Return the (x, y) coordinate for the center point of the cell that contains the specified text.  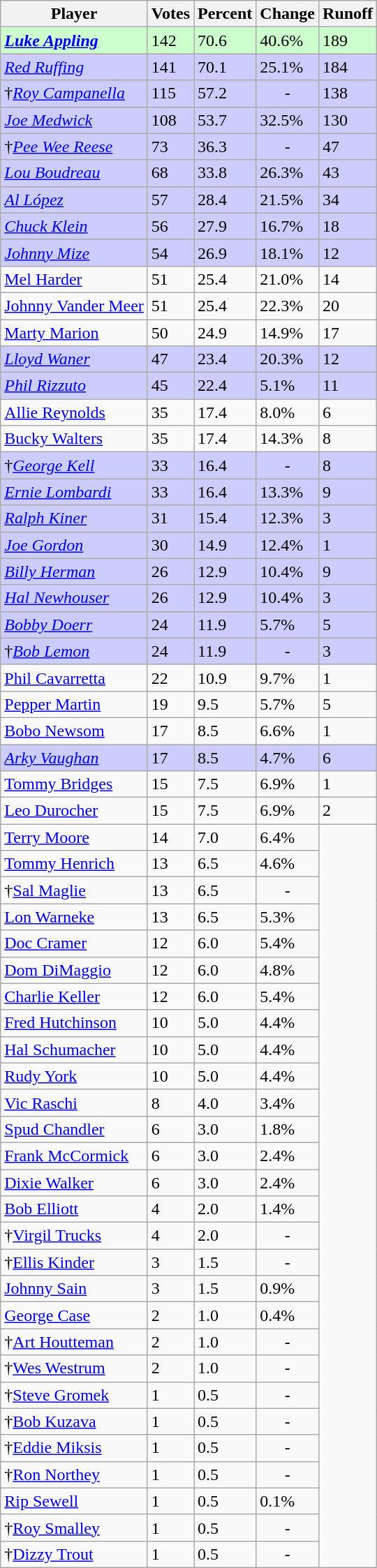
142 (170, 40)
Luke Appling (74, 40)
†Steve Gromek (74, 1395)
50 (170, 333)
†Wes Westrum (74, 1368)
Al López (74, 200)
Joe Medwick (74, 120)
7.0 (225, 837)
Frank McCormick (74, 1156)
3.4% (288, 1103)
73 (170, 147)
9.5 (225, 704)
22 (170, 678)
31 (170, 518)
18 (348, 226)
12.4% (288, 545)
Change (288, 14)
†Sal Maglie (74, 890)
14.9 (225, 545)
26.3% (288, 173)
70.6 (225, 40)
Rip Sewell (74, 1501)
Doc Cramer (74, 943)
Terry Moore (74, 837)
27.9 (225, 226)
10.9 (225, 678)
4.7% (288, 757)
26.9 (225, 253)
115 (170, 94)
4.6% (288, 864)
†Bob Lemon (74, 651)
57 (170, 200)
70.1 (225, 67)
28.4 (225, 200)
Spud Chandler (74, 1129)
20.3% (288, 359)
Ernie Lombardi (74, 492)
8.0% (288, 412)
45 (170, 386)
Player (74, 14)
14.9% (288, 333)
108 (170, 120)
Lloyd Waner (74, 359)
Chuck Klein (74, 226)
†Bob Kuzava (74, 1421)
Johnny Mize (74, 253)
†Ellis Kinder (74, 1262)
Dixie Walker (74, 1183)
Fred Hutchinson (74, 1023)
Vic Raschi (74, 1103)
0.1% (288, 1501)
George Case (74, 1315)
†Dizzy Trout (74, 1554)
Dom DiMaggio (74, 970)
53.7 (225, 120)
Lou Boudreau (74, 173)
Percent (225, 14)
†Roy Smalley (74, 1528)
54 (170, 253)
Phil Cavarretta (74, 678)
Johnny Sain (74, 1289)
†Ron Northey (74, 1474)
4.0 (225, 1103)
5.3% (288, 917)
1.8% (288, 1129)
14.3% (288, 439)
Arky Vaughan (74, 757)
20 (348, 306)
4.8% (288, 970)
Hal Newhouser (74, 598)
Joe Gordon (74, 545)
Runoff (348, 14)
5.1% (288, 386)
Allie Reynolds (74, 412)
34 (348, 200)
Bucky Walters (74, 439)
6.4% (288, 837)
36.3 (225, 147)
0.4% (288, 1315)
Lon Warneke (74, 917)
13.3% (288, 492)
33.8 (225, 173)
21.5% (288, 200)
Bob Elliott (74, 1209)
56 (170, 226)
Rudy York (74, 1076)
12.3% (288, 518)
32.5% (288, 120)
6.6% (288, 731)
Charlie Keller (74, 996)
21.0% (288, 279)
1.4% (288, 1209)
Red Ruffing (74, 67)
Marty Marion (74, 333)
15.4 (225, 518)
141 (170, 67)
†Eddie Miksis (74, 1448)
†Art Houtteman (74, 1342)
19 (170, 704)
Mel Harder (74, 279)
24.9 (225, 333)
Tommy Bridges (74, 784)
138 (348, 94)
Ralph Kiner (74, 518)
†George Kell (74, 465)
†Virgil Trucks (74, 1236)
Phil Rizzuto (74, 386)
Hal Schumacher (74, 1050)
Bobo Newsom (74, 731)
30 (170, 545)
Johnny Vander Meer (74, 306)
Leo Durocher (74, 811)
†Roy Campanella (74, 94)
Bobby Doerr (74, 625)
40.6% (288, 40)
†Pee Wee Reese (74, 147)
184 (348, 67)
9.7% (288, 678)
57.2 (225, 94)
189 (348, 40)
Tommy Henrich (74, 864)
23.4 (225, 359)
43 (348, 173)
68 (170, 173)
25.1% (288, 67)
Votes (170, 14)
22.4 (225, 386)
18.1% (288, 253)
22.3% (288, 306)
Billy Herman (74, 572)
Pepper Martin (74, 704)
130 (348, 120)
11 (348, 386)
0.9% (288, 1289)
16.7% (288, 226)
